Extract the [X, Y] coordinate from the center of the cell holding the provided text.  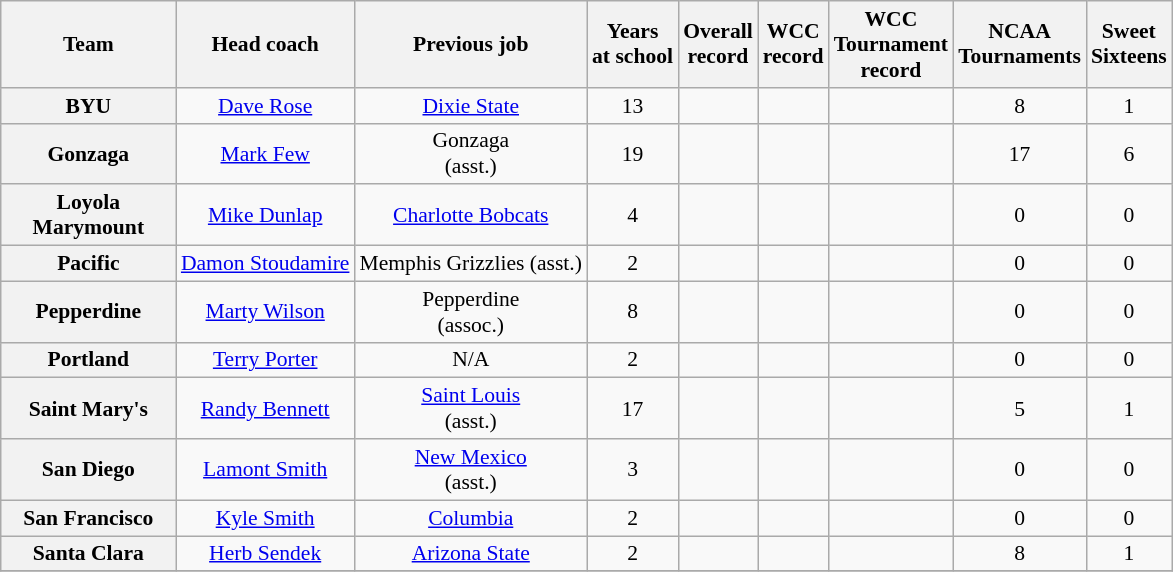
Damon Stoudamire [266, 264]
Gonzaga [88, 154]
Saint Louis(asst.) [470, 408]
Columbia [470, 518]
WCCrecord [794, 44]
Pepperdine [88, 312]
Lamont Smith [266, 470]
Dixie State [470, 106]
San Francisco [88, 518]
Arizona State [470, 554]
19 [632, 154]
Team [88, 44]
Memphis Grizzlies (asst.) [470, 264]
3 [632, 470]
Marty Wilson [266, 312]
Dave Rose [266, 106]
Previous job [470, 44]
N/A [470, 360]
Mike Dunlap [266, 216]
6 [1129, 154]
Head coach [266, 44]
5 [1020, 408]
13 [632, 106]
Santa Clara [88, 554]
Portland [88, 360]
San Diego [88, 470]
Yearsat school [632, 44]
Loyola Marymount [88, 216]
Pepperdine(assoc.) [470, 312]
Saint Mary's [88, 408]
Overallrecord [718, 44]
4 [632, 216]
New Mexico(asst.) [470, 470]
Kyle Smith [266, 518]
BYU [88, 106]
Gonzaga(asst.) [470, 154]
Herb Sendek [266, 554]
Terry Porter [266, 360]
NCAATournaments [1020, 44]
Mark Few [266, 154]
WCCTournamentrecord [891, 44]
Pacific [88, 264]
Charlotte Bobcats [470, 216]
Randy Bennett [266, 408]
SweetSixteens [1129, 44]
